Search for the cell housing the specified text and yield its [x, y] center coordinate. 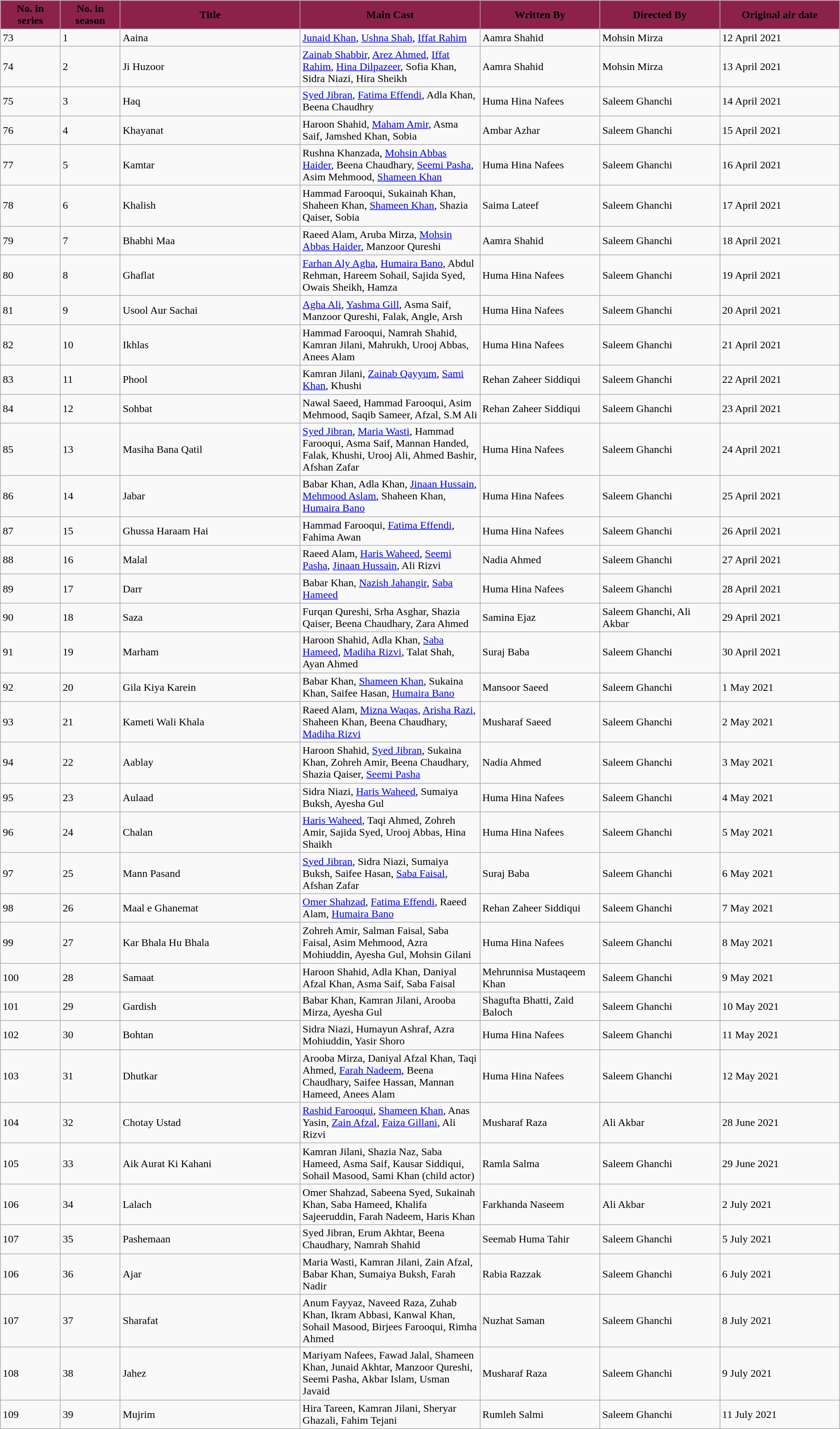
91 [30, 652]
Arooba Mirza, Daniyal Afzal Khan, Taqi Ahmed, Farah Nadeem, Beena Chaudhary, Saifee Hassan, Mannan Hameed, Anees Alam [390, 1076]
Farhan Aly Agha, Humaira Bano, Abdul Rehman, Hareem Sohail, Sajida Syed, Owais Sheikh, Hamza [390, 275]
Kamtar [210, 165]
Kar Bhala Hu Bhala [210, 942]
Mansoor Saeed [540, 687]
22 April 2021 [780, 379]
24 [90, 832]
1 May 2021 [780, 687]
102 [30, 1035]
5 [90, 165]
Zohreh Amir, Salman Faisal, Saba Faisal, Asim Mehmood, Azra Mohiuddin, Ayesha Gul, Mohsin Gilani [390, 942]
Rushna Khanzada, Mohsin Abbas Haider, Beena Chaudhary, Seemi Pasha, Asim Mehmood, Shameen Khan [390, 165]
84 [30, 409]
Aaina [210, 38]
39 [90, 1414]
21 [90, 722]
Ramla Salma [540, 1164]
25 April 2021 [780, 496]
18 [90, 618]
10 [90, 345]
30 April 2021 [780, 652]
Rashid Farooqui, Shameen Khan, Anas Yasin, Zain Afzal, Faiza Gillani, Ali Rizvi [390, 1123]
14 April 2021 [780, 101]
87 [30, 531]
76 [30, 130]
13 April 2021 [780, 66]
28 [90, 977]
80 [30, 275]
16 [90, 560]
Title [210, 15]
88 [30, 560]
Hammad Farooqui, Sukainah Khan, Shaheen Khan, Shameen Khan, Shazia Qaiser, Sobia [390, 206]
Mujrim [210, 1414]
Saza [210, 618]
Syed Jibran, Erum Akhtar, Beena Chaudhary, Namrah Shahid [390, 1239]
Nawal Saeed, Hammad Farooqui, Asim Mehmood, Saqib Sameer, Afzal, S.M Ali [390, 409]
Mehrunnisa Mustaqeem Khan [540, 977]
17 [90, 588]
Haris Waheed, Taqi Ahmed, Zohreh Amir, Sajida Syed, Urooj Abbas, Hina Shaikh [390, 832]
30 [90, 1035]
Omer Shahzad, Sabeena Syed, Sukainah Khan, Saba Hameed, Khalifa Sajeeruddin, Farah Nadeem, Haris Khan [390, 1204]
Aik Aurat Ki Kahani [210, 1164]
6 July 2021 [780, 1274]
Musharaf Saeed [540, 722]
2 May 2021 [780, 722]
Directed By [660, 15]
Khalish [210, 206]
89 [30, 588]
94 [30, 763]
Aulaad [210, 798]
8 July 2021 [780, 1320]
Haroon Shahid, Adla Khan, Saba Hameed, Madiha Rizvi, Talat Shah, Ayan Ahmed [390, 652]
29 June 2021 [780, 1164]
Written By [540, 15]
Mann Pasand [210, 873]
15 [90, 531]
35 [90, 1239]
Sharafat [210, 1320]
105 [30, 1164]
1 [90, 38]
3 [90, 101]
Haroon Shahid, Maham Amir, Asma Saif, Jamshed Khan, Sobia [390, 130]
21 April 2021 [780, 345]
79 [30, 240]
Bohtan [210, 1035]
5 July 2021 [780, 1239]
10 May 2021 [780, 1007]
23 April 2021 [780, 409]
Sidra Niazi, Humayun Ashraf, Azra Mohiuddin, Yasir Shoro [390, 1035]
Zainab Shabbir, Arez Ahmed, Iffat Rahim, Hina Dilpazeer, Sofia Khan, Sidra Niazi, Hira Sheikh [390, 66]
29 April 2021 [780, 618]
Ambar Azhar [540, 130]
34 [90, 1204]
Shagufta Bhatti, Zaid Baloch [540, 1007]
Raeed Alam, Aruba Mirza, Mohsin Abbas Haider, Manzoor Qureshi [390, 240]
77 [30, 165]
No. in season [90, 15]
7 [90, 240]
Ghaflat [210, 275]
12 May 2021 [780, 1076]
Raeed Alam, Haris Waheed, Seemi Pasha, Jinaan Hussain, Ali Rizvi [390, 560]
Maal e Ghanemat [210, 907]
11 July 2021 [780, 1414]
29 [90, 1007]
Anum Fayyaz, Naveed Raza, Zuhab Khan, Ikram Abbasi, Kanwal Khan, Sohail Masood, Birjees Farooqui, Rimha Ahmed [390, 1320]
109 [30, 1414]
Khayanat [210, 130]
Rumleh Salmi [540, 1414]
Haroon Shahid, Adla Khan, Daniyal Afzal Khan, Asma Saif, Saba Faisal [390, 977]
9 July 2021 [780, 1374]
Ikhlas [210, 345]
Hammad Farooqui, Namrah Shahid, Kamran Jilani, Mahrukh, Urooj Abbas, Anees Alam [390, 345]
8 [90, 275]
37 [90, 1320]
11 May 2021 [780, 1035]
23 [90, 798]
Phool [210, 379]
36 [90, 1274]
27 [90, 942]
14 [90, 496]
19 [90, 652]
Seemab Huma Tahir [540, 1239]
Chotay Ustad [210, 1123]
Kamran Jilani, Shazia Naz, Saba Hameed, Asma Saif, Kausar Siddiqui, Sohail Masood, Sami Khan (child actor) [390, 1164]
92 [30, 687]
17 April 2021 [780, 206]
103 [30, 1076]
90 [30, 618]
Saima Lateef [540, 206]
Malal [210, 560]
9 May 2021 [780, 977]
20 [90, 687]
81 [30, 310]
Syed Jibran, Maria Wasti, Hammad Farooqui, Asma Saif, Mannan Handed, Falak, Khushi, Urooj Ali, Ahmed Bashir, Afshan Zafar [390, 449]
2 [90, 66]
18 April 2021 [780, 240]
Farkhanda Naseem [540, 1204]
24 April 2021 [780, 449]
98 [30, 907]
Rabia Razzak [540, 1274]
101 [30, 1007]
Lalach [210, 1204]
13 [90, 449]
Kamran Jilani, Zainab Qayyum, Sami Khan, Khushi [390, 379]
Babar Khan, Nazish Jahangir, Saba Hameed [390, 588]
Pashemaan [210, 1239]
Kameti Wali Khala [210, 722]
20 April 2021 [780, 310]
12 April 2021 [780, 38]
82 [30, 345]
33 [90, 1164]
Hammad Farooqui, Fatima Effendi, Fahima Awan [390, 531]
83 [30, 379]
73 [30, 38]
Masiha Bana Qatil [210, 449]
Samaat [210, 977]
32 [90, 1123]
26 [90, 907]
Haq [210, 101]
25 [90, 873]
9 [90, 310]
74 [30, 66]
16 April 2021 [780, 165]
Ghussa Haraam Hai [210, 531]
96 [30, 832]
Main Cast [390, 15]
7 May 2021 [780, 907]
Ajar [210, 1274]
22 [90, 763]
Syed Jibran, Fatima Effendi, Adla Khan, Beena Chaudhry [390, 101]
Saleem Ghanchi, Ali Akbar [660, 618]
Raeed Alam, Mizna Waqas, Arisha Razi, Shaheen Khan, Beena Chaudhary, Madiha Rizvi [390, 722]
Chalan [210, 832]
15 April 2021 [780, 130]
85 [30, 449]
11 [90, 379]
No. in series [30, 15]
Bhabhi Maa [210, 240]
Ji Huzoor [210, 66]
93 [30, 722]
5 May 2021 [780, 832]
Babar Khan, Kamran Jilani, Arooba Mirza, Ayesha Gul [390, 1007]
Hira Tareen, Kamran Jilani, Sheryar Ghazali, Fahim Tejani [390, 1414]
Darr [210, 588]
27 April 2021 [780, 560]
Gila Kiya Karein [210, 687]
4 [90, 130]
Maria Wasti, Kamran Jilani, Zain Afzal, Babar Khan, Sumaiya Buksh, Farah Nadir [390, 1274]
12 [90, 409]
100 [30, 977]
Babar Khan, Shameen Khan, Sukaina Khan, Saifee Hasan, Humaira Bano [390, 687]
Syed Jibran, Sidra Niazi, Sumaiya Buksh, Saifee Hasan, Saba Faisal, Afshan Zafar [390, 873]
86 [30, 496]
Original air date [780, 15]
78 [30, 206]
Dhutkar [210, 1076]
Furqan Qureshi, Srha Asghar, Shazia Qaiser, Beena Chaudhary, Zara Ahmed [390, 618]
Jahez [210, 1374]
Usool Aur Sachai [210, 310]
108 [30, 1374]
6 May 2021 [780, 873]
28 April 2021 [780, 588]
38 [90, 1374]
95 [30, 798]
26 April 2021 [780, 531]
31 [90, 1076]
Junaid Khan, Ushna Shah, Iffat Rahim [390, 38]
28 June 2021 [780, 1123]
Samina Ejaz [540, 618]
104 [30, 1123]
Marham [210, 652]
Mariyam Nafees, Fawad Jalal, Shameen Khan, Junaid Akhtar, Manzoor Qureshi, Seemi Pasha, Akbar Islam, Usman Javaid [390, 1374]
Omer Shahzad, Fatima Effendi, Raeed Alam, Humaira Bano [390, 907]
4 May 2021 [780, 798]
8 May 2021 [780, 942]
2 July 2021 [780, 1204]
Gardish [210, 1007]
Jabar [210, 496]
Babar Khan, Adla Khan, Jinaan Hussain, Mehmood Aslam, Shaheen Khan, Humaira Bano [390, 496]
Sohbat [210, 409]
97 [30, 873]
Agha Ali, Yashma Gill, Asma Saif, Manzoor Qureshi, Falak, Angle, Arsh [390, 310]
19 April 2021 [780, 275]
Aablay [210, 763]
Haroon Shahid, Syed Jibran, Sukaina Khan, Zohreh Amir, Beena Chaudhary, Shazia Qaiser, Seemi Pasha [390, 763]
3 May 2021 [780, 763]
6 [90, 206]
Nuzhat Saman [540, 1320]
99 [30, 942]
75 [30, 101]
Sidra Niazi, Haris Waheed, Sumaiya Buksh, Ayesha Gul [390, 798]
